Pinpoint the cell where the given text exists, returning its [x, y] midpoint coordinate. 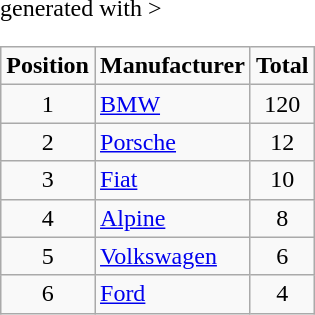
8 [282, 218]
Manufacturer [172, 66]
Volkswagen [172, 256]
120 [282, 104]
BMW [172, 104]
1 [48, 104]
Position [48, 66]
Alpine [172, 218]
Total [282, 66]
5 [48, 256]
12 [282, 142]
10 [282, 180]
Fiat [172, 180]
Ford [172, 294]
3 [48, 180]
Porsche [172, 142]
2 [48, 142]
